Output the (X, Y) coordinate of the center of the cell containing the given text.  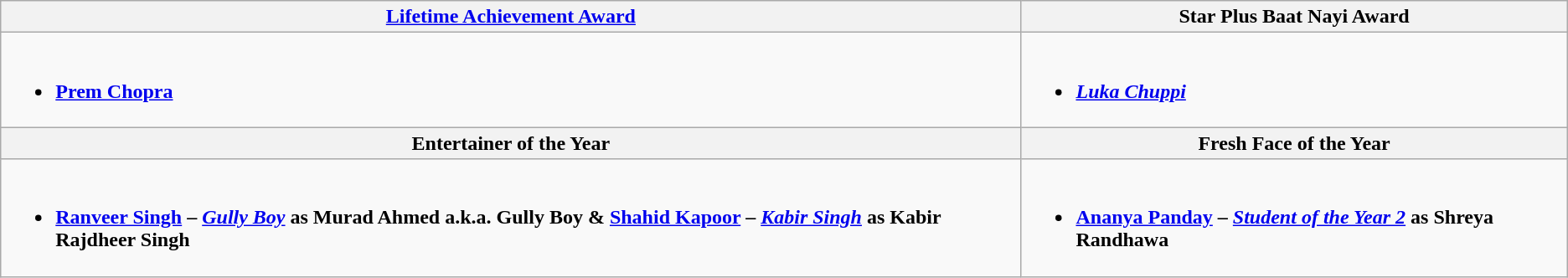
Entertainer of the Year (511, 143)
Prem Chopra (511, 80)
Luka Chuppi (1294, 80)
Lifetime Achievement Award (511, 17)
Ranveer Singh – Gully Boy as Murad Ahmed a.k.a. Gully Boy & Shahid Kapoor – Kabir Singh as Kabir Rajdheer Singh (511, 218)
Star Plus Baat Nayi Award (1294, 17)
Ananya Panday – Student of the Year 2 as Shreya Randhawa (1294, 218)
Fresh Face of the Year (1294, 143)
